Search for the cell housing the specified text and yield its [x, y] center coordinate. 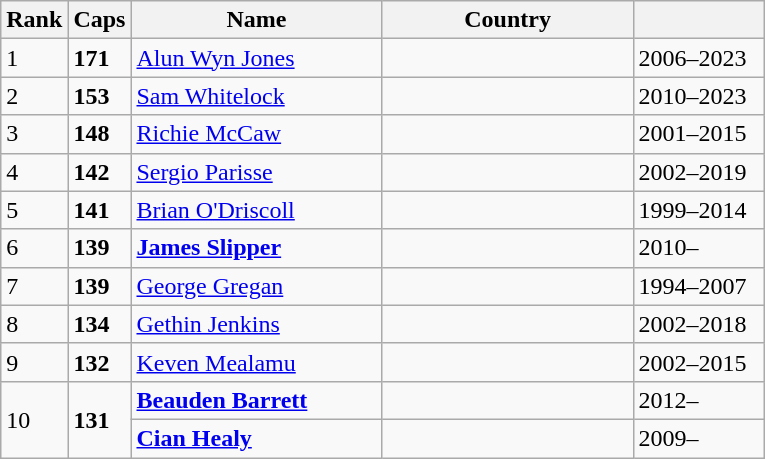
Sam Whitelock [256, 96]
148 [100, 134]
George Gregan [256, 286]
7 [34, 286]
Brian O'Driscoll [256, 210]
2006–2023 [698, 58]
5 [34, 210]
3 [34, 134]
Gethin Jenkins [256, 324]
James Slipper [256, 248]
Cian Healy [256, 438]
Keven Mealamu [256, 362]
2002–2019 [698, 172]
2010– [698, 248]
4 [34, 172]
2009– [698, 438]
142 [100, 172]
153 [100, 96]
132 [100, 362]
2002–2015 [698, 362]
Richie McCaw [256, 134]
10 [34, 419]
Sergio Parisse [256, 172]
1994–2007 [698, 286]
2012– [698, 400]
9 [34, 362]
Name [256, 20]
Caps [100, 20]
141 [100, 210]
Country [508, 20]
6 [34, 248]
171 [100, 58]
Beauden Barrett [256, 400]
8 [34, 324]
2002–2018 [698, 324]
134 [100, 324]
131 [100, 419]
1 [34, 58]
2 [34, 96]
Rank [34, 20]
2001–2015 [698, 134]
1999–2014 [698, 210]
Alun Wyn Jones [256, 58]
2010–2023 [698, 96]
